For the text-containing cell, return its midpoint in [x, y] coordinate format. 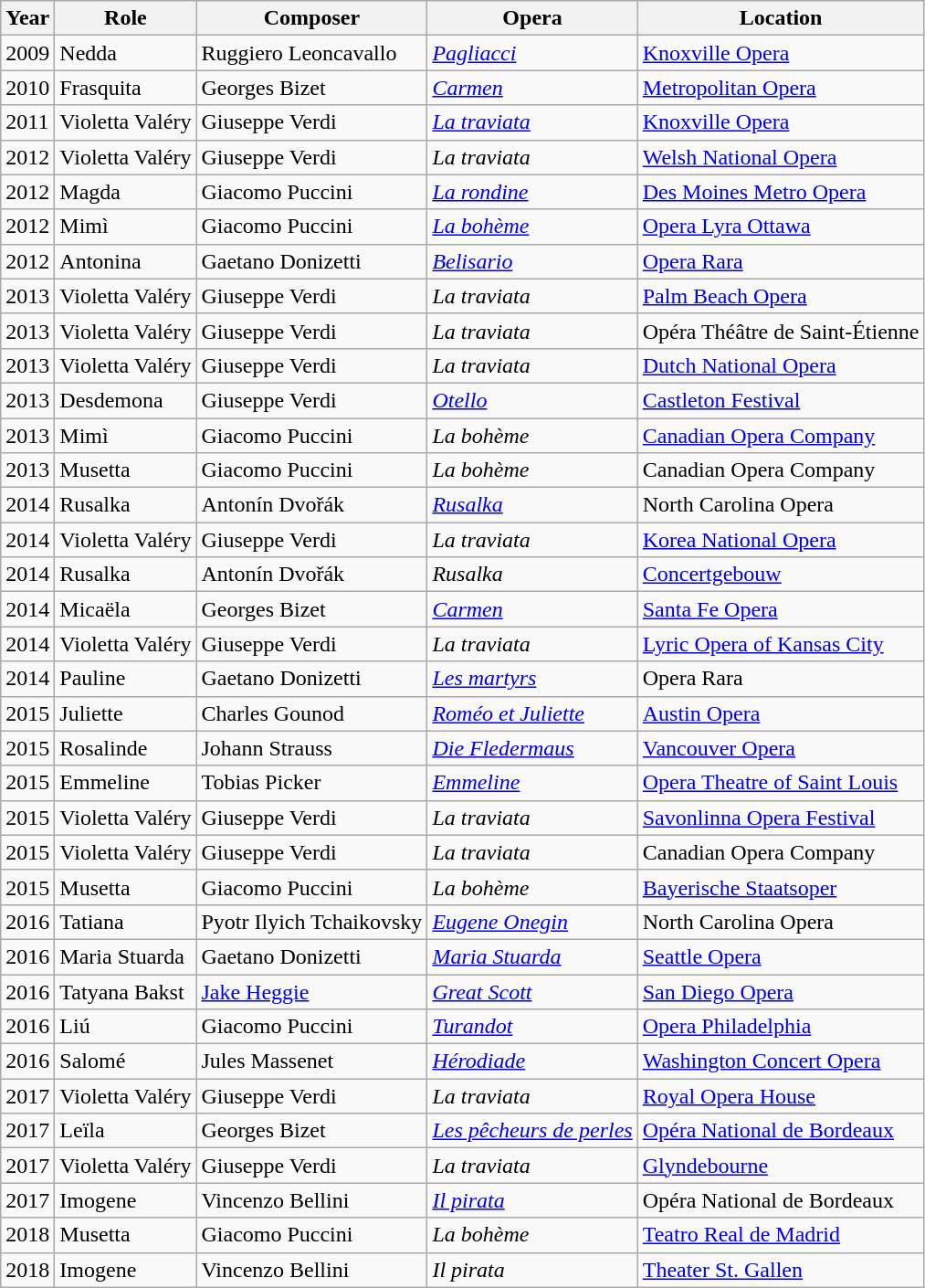
Bayerische Staatsoper [781, 887]
Rosalinde [126, 748]
Turandot [532, 1027]
Magda [126, 192]
Great Scott [532, 991]
Leïla [126, 1131]
Charles Gounod [312, 713]
Seattle Opera [781, 956]
Washington Concert Opera [781, 1061]
Tatiana [126, 922]
Royal Opera House [781, 1096]
Composer [312, 18]
Frasquita [126, 88]
Opera Philadelphia [781, 1027]
Antonina [126, 261]
Teatro Real de Madrid [781, 1235]
Desdemona [126, 400]
Des Moines Metro Opera [781, 192]
Jules Massenet [312, 1061]
Nedda [126, 53]
Opéra Théâtre de Saint-Étienne [781, 331]
Year [27, 18]
Metropolitan Opera [781, 88]
Pyotr Ilyich Tchaikovsky [312, 922]
Ruggiero Leoncavallo [312, 53]
Glyndebourne [781, 1166]
Castleton Festival [781, 400]
2011 [27, 122]
Location [781, 18]
Tobias Picker [312, 783]
Les pêcheurs de perles [532, 1131]
Palm Beach Opera [781, 296]
Theater St. Gallen [781, 1270]
Pauline [126, 679]
Opera Theatre of Saint Louis [781, 783]
San Diego Opera [781, 991]
Eugene Onegin [532, 922]
Juliette [126, 713]
Les martyrs [532, 679]
Pagliacci [532, 53]
La rondine [532, 192]
Salomé [126, 1061]
Tatyana Bakst [126, 991]
Austin Opera [781, 713]
Hérodiade [532, 1061]
Roméo et Juliette [532, 713]
Opera [532, 18]
Johann Strauss [312, 748]
2009 [27, 53]
Korea National Opera [781, 540]
Role [126, 18]
Jake Heggie [312, 991]
Dutch National Opera [781, 365]
Micaëla [126, 609]
Liú [126, 1027]
2010 [27, 88]
Opera Lyra Ottawa [781, 227]
Lyric Opera of Kansas City [781, 644]
Vancouver Opera [781, 748]
Die Fledermaus [532, 748]
Santa Fe Opera [781, 609]
Concertgebouw [781, 575]
Welsh National Opera [781, 157]
Otello [532, 400]
Savonlinna Opera Festival [781, 818]
Belisario [532, 261]
